Provide the [x, y] coordinate of the cell's center where the given text is located.  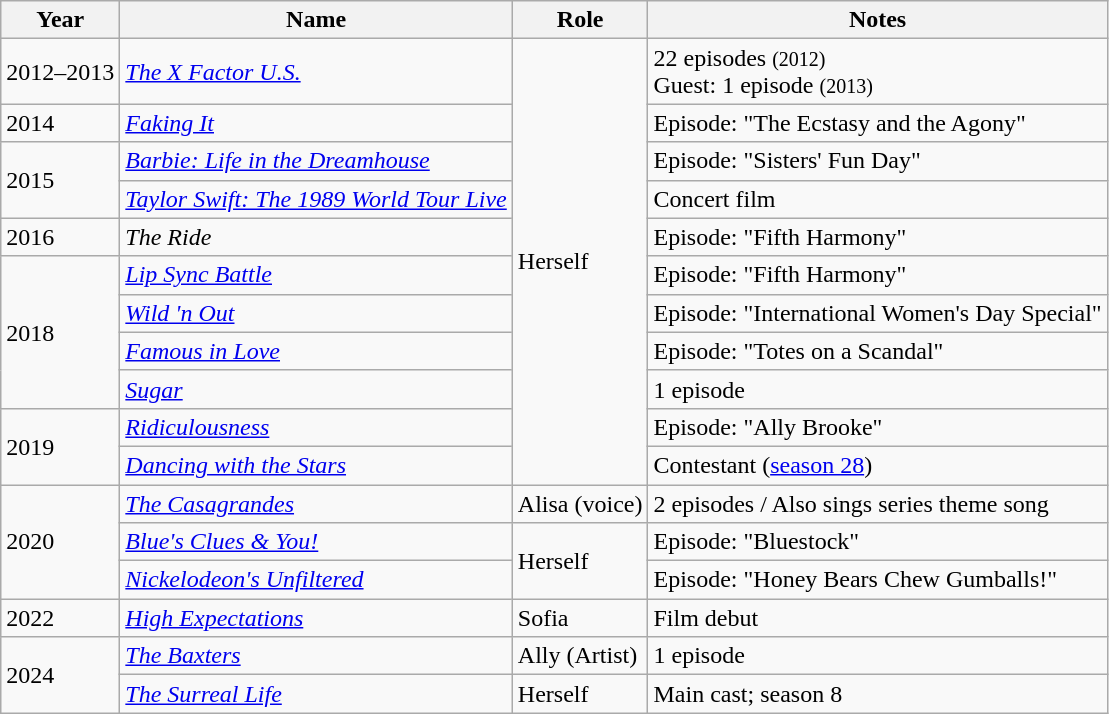
Main cast; season 8 [878, 694]
2014 [60, 123]
Episode: "Honey Bears Chew Gumballs!" [878, 580]
Notes [878, 20]
Sugar [316, 389]
Barbie: Life in the Dreamhouse [316, 161]
Famous in Love [316, 351]
Episode: "Sisters' Fun Day" [878, 161]
Year [60, 20]
Concert film [878, 199]
Episode: "Bluestock" [878, 542]
Alisa (voice) [580, 503]
Ridiculousness [316, 427]
Sofia [580, 618]
The Baxters [316, 656]
The Casagrandes [316, 503]
Taylor Swift: The 1989 World Tour Live [316, 199]
2024 [60, 675]
2020 [60, 541]
Role [580, 20]
2 episodes / Also sings series theme song [878, 503]
Episode: "The Ecstasy and the Agony" [878, 123]
Film debut [878, 618]
Ally (Artist) [580, 656]
The Surreal Life [316, 694]
Blue's Clues & You! [316, 542]
22 episodes (2012)Guest: 1 episode (2013) [878, 72]
Contestant (season 28) [878, 465]
Nickelodeon's Unfiltered [316, 580]
Episode: "International Women's Day Special" [878, 313]
The Ride [316, 237]
High Expectations [316, 618]
Faking It [316, 123]
2016 [60, 237]
Episode: "Ally Brooke" [878, 427]
2022 [60, 618]
2018 [60, 332]
Wild 'n Out [316, 313]
2015 [60, 180]
Name [316, 20]
2019 [60, 446]
Dancing with the Stars [316, 465]
The X Factor U.S. [316, 72]
Episode: "Totes on a Scandal" [878, 351]
2012–2013 [60, 72]
Lip Sync Battle [316, 275]
